Determine the [x, y] coordinate at the center of the cell enclosing the given text.  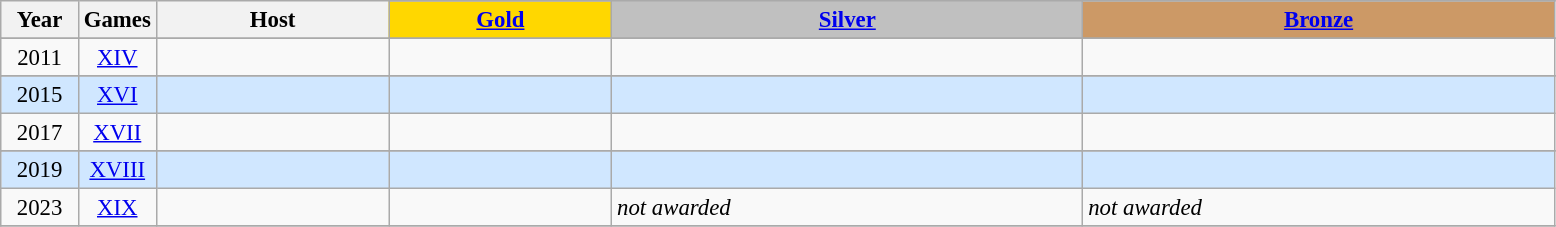
XVI [117, 95]
2023 [40, 208]
2011 [40, 58]
XIX [117, 208]
2015 [40, 95]
XIV [117, 58]
Host [272, 20]
Year [40, 20]
Gold [500, 20]
Silver [848, 20]
2017 [40, 133]
2019 [40, 170]
Games [117, 20]
XVII [117, 133]
XVIII [117, 170]
Bronze [1318, 20]
